Capture the cell that displays the provided text and extract its (X, Y) central coordinate. 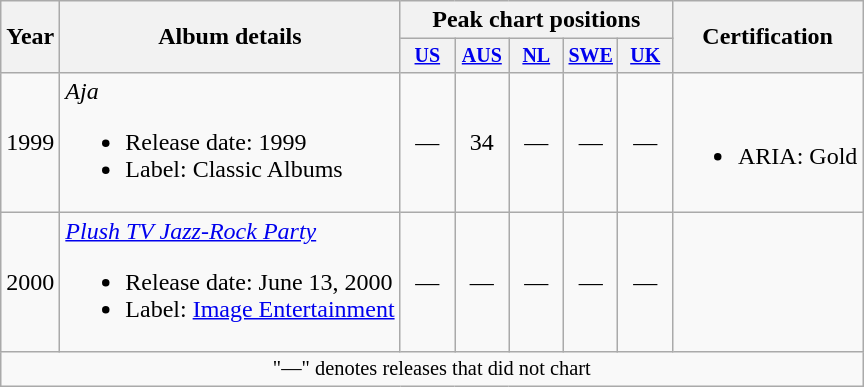
SWE (591, 56)
Year (30, 37)
1999 (30, 142)
AUS (482, 56)
ARIA: Gold (767, 142)
Peak chart positions (536, 20)
Plush TV Jazz-Rock PartyRelease date: June 13, 2000Label: Image Entertainment (230, 282)
"—" denotes releases that did not chart (432, 369)
AjaRelease date: 1999Label: Classic Albums (230, 142)
34 (482, 142)
Album details (230, 37)
NL (536, 56)
UK (645, 56)
Certification (767, 37)
2000 (30, 282)
US (427, 56)
